For the text-containing cell, return its midpoint in [x, y] coordinate format. 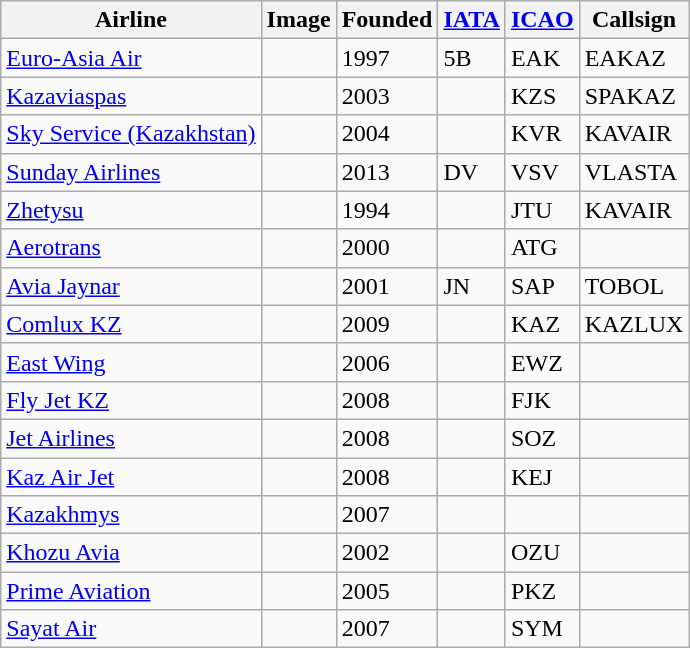
Image [298, 20]
Jet Airlines [131, 438]
OZU [542, 553]
EAK [542, 58]
Sunday Airlines [131, 172]
EWZ [542, 362]
Comlux KZ [131, 324]
KVR [542, 134]
DV [472, 172]
2006 [387, 362]
2009 [387, 324]
Sky Service (Kazakhstan) [131, 134]
Fly Jet KZ [131, 400]
2003 [387, 96]
JN [472, 286]
Avia Jaynar [131, 286]
Prime Aviation [131, 591]
IATA [472, 20]
Founded [387, 20]
KZS [542, 96]
PKZ [542, 591]
2004 [387, 134]
EAKAZ [634, 58]
KEJ [542, 477]
ATG [542, 248]
VSV [542, 172]
FJK [542, 400]
Sayat Air [131, 629]
2013 [387, 172]
SPAKAZ [634, 96]
Kazakhmys [131, 515]
Zhetysu [131, 210]
Kazaviaspas [131, 96]
SAP [542, 286]
1994 [387, 210]
East Wing [131, 362]
SYM [542, 629]
KAZ [542, 324]
Callsign [634, 20]
5B [472, 58]
Aerotrans [131, 248]
2001 [387, 286]
VLASTA [634, 172]
Khozu Avia [131, 553]
ICAO [542, 20]
2000 [387, 248]
Euro-Asia Air [131, 58]
1997 [387, 58]
KAZLUX [634, 324]
Kaz Air Jet [131, 477]
JTU [542, 210]
2002 [387, 553]
Airline [131, 20]
TOBOL [634, 286]
2005 [387, 591]
SOZ [542, 438]
